Identify which cell holds the provided text, then report its [X, Y] central coordinate. 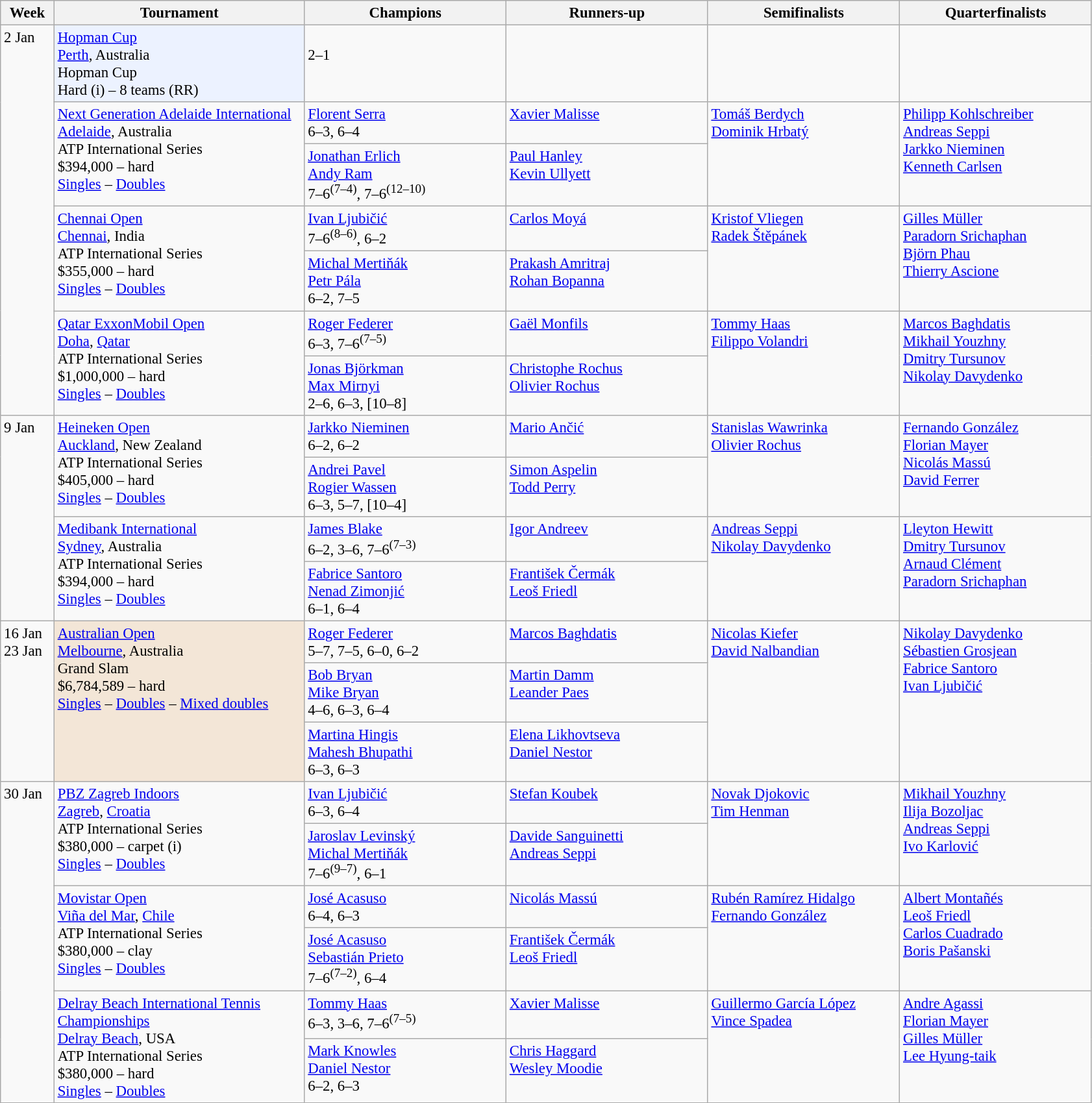
Michal Mertiňák Petr Pála6–2, 7–5 [405, 281]
Simon Aspelin Todd Perry [608, 487]
Elena Likhovtseva Daniel Nestor [608, 752]
Tournament [179, 13]
Stefan Koubek [608, 802]
2 Jan [27, 221]
Champions [405, 13]
Paul Hanley Kevin Ullyett [608, 175]
Lleyton Hewitt Dmitry Tursunov Arnaud Clément Paradorn Srichaphan [996, 569]
Mark Knowles Daniel Nestor 6–2, 6–3 [405, 1071]
Guillermo García López Vince Spadea [804, 1047]
Igor Andreev [608, 539]
Australian Open Melbourne, AustraliaGrand Slam$6,784,589 – hard Singles – Doubles – Mixed doubles [179, 701]
Martina Hingis Mahesh Bhupathi6–3, 6–3 [405, 752]
Albert Montañés Leoš Friedl Carlos Cuadrado Boris Pašanski [996, 939]
José Acasuso6–4, 6–3 [405, 908]
Fabrice Santoro Nenad Zimonjić6–1, 6–4 [405, 591]
Medibank International Sydney, AustraliaATP International Series$394,000 – hard Singles – Doubles [179, 569]
2–1 [405, 64]
Quarterfinalists [996, 13]
Chris Haggard Wesley Moodie [608, 1071]
Semifinalists [804, 13]
Movistar Open Viña del Mar, ChileATP International Series$380,000 – clay Singles – Doubles [179, 939]
Ivan Ljubičić 6–3, 6–4 [405, 802]
Runners-up [608, 13]
Qatar ExxonMobil Open Doha, QatarATP International Series$1,000,000 – hard Singles – Doubles [179, 364]
30 Jan [27, 942]
Andreas Seppi Nikolay Davydenko [804, 569]
Martin Damm Leander Paes [608, 693]
Andrei Pavel Rogier Wassen6–3, 5–7, [10–4] [405, 487]
Marcos Baghdatis [608, 641]
Jarkko Nieminen6–2, 6–2 [405, 436]
Ivan Ljubičić7–6(8–6), 6–2 [405, 229]
Hopman CupPerth, AustraliaHopman Cup Hard (i) – 8 teams (RR) [179, 64]
Kristof Vliegen Radek Štěpánek [804, 258]
Stanislas Wawrinka Olivier Rochus [804, 465]
9 Jan [27, 518]
Andre Agassi Florian Mayer Gilles Müller Lee Hyung-taik [996, 1047]
Mikhail Youzhny Ilija Bozoljac Andreas Seppi Ivo Karlović [996, 834]
Week [27, 13]
Chennai Open Chennai, IndiaATP International Series$355,000 – hard Singles – Doubles [179, 258]
Rubén Ramírez Hidalgo Fernando González [804, 939]
Roger Federer5–7, 7–5, 6–0, 6–2 [405, 641]
Jonas Björkman Max Mirnyi 2–6, 6–3, [10–8] [405, 386]
Roger Federer6–3, 7–6(7–5) [405, 334]
Christophe Rochus Olivier Rochus [608, 386]
Novak Djokovic Tim Henman [804, 834]
Nicolas Kiefer David Nalbandian [804, 701]
Heineken Open Auckland, New ZealandATP International Series$405,000 – hard Singles – Doubles [179, 465]
Nikolay Davydenko Sébastien Grosjean Fabrice Santoro Ivan Ljubičić [996, 701]
Mario Ančić [608, 436]
Tomáš Berdych Dominik Hrbatý [804, 155]
Next Generation Adelaide International Adelaide, AustraliaATP International Series$394,000 – hard Singles – Doubles [179, 155]
Davide Sanguinetti Andreas Seppi [608, 855]
Tommy Haas 6–3, 3–6, 7–6(7–5) [405, 1015]
Gilles Müller Paradorn Srichaphan Björn Phau Thierry Ascione [996, 258]
Philipp Kohlschreiber Andreas Seppi Jarkko Nieminen Kenneth Carlsen [996, 155]
José Acasuso Sebastián Prieto 7–6(7–2), 6–4 [405, 960]
Bob Bryan Mike Bryan 4–6, 6–3, 6–4 [405, 693]
16 Jan23 Jan [27, 701]
Carlos Moyá [608, 229]
Prakash Amritraj Rohan Bopanna [608, 281]
Jaroslav Levinský Michal Mertiňák7–6(9–7), 6–1 [405, 855]
Delray Beach International Tennis Championships Delray Beach, USAATP International Series$380,000 – hard Singles – Doubles [179, 1047]
Fernando González Florian Mayer Nicolás Massú David Ferrer [996, 465]
Marcos Baghdatis Mikhail Youzhny Dmitry Tursunov Nikolay Davydenko [996, 364]
Jonathan Erlich Andy Ram7–6(7–4), 7–6(12–10) [405, 175]
Florent Serra6–3, 6–4 [405, 123]
Tommy Haas Filippo Volandri [804, 364]
PBZ Zagreb Indoors Zagreb, CroatiaATP International Series$380,000 – carpet (i) Singles – Doubles [179, 834]
Gaël Monfils [608, 334]
Nicolás Massú [608, 908]
James Blake6–2, 3–6, 7–6(7–3) [405, 539]
